Find where the given text appears and provide that cell's center as [X, Y] coordinate. 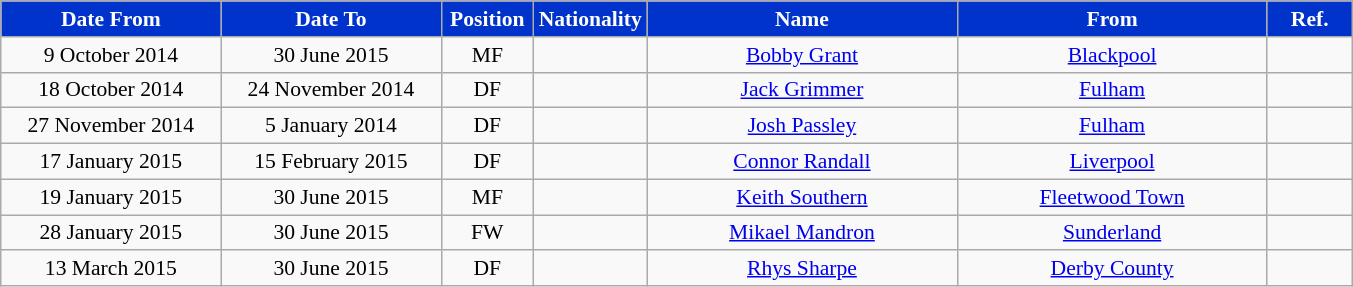
27 November 2014 [111, 126]
Josh Passley [802, 126]
FW [488, 233]
9 October 2014 [111, 55]
Rhys Sharpe [802, 269]
19 January 2015 [111, 197]
13 March 2015 [111, 269]
Date From [111, 19]
Mikael Mandron [802, 233]
Derby County [1112, 269]
Keith Southern [802, 197]
Position [488, 19]
Date To [331, 19]
Connor Randall [802, 162]
Fleetwood Town [1112, 197]
28 January 2015 [111, 233]
15 February 2015 [331, 162]
Liverpool [1112, 162]
24 November 2014 [331, 90]
Jack Grimmer [802, 90]
Name [802, 19]
Nationality [590, 19]
17 January 2015 [111, 162]
From [1112, 19]
Ref. [1310, 19]
18 October 2014 [111, 90]
Blackpool [1112, 55]
5 January 2014 [331, 126]
Bobby Grant [802, 55]
Sunderland [1112, 233]
